Output the [X, Y] coordinate of the center of the cell containing the given text.  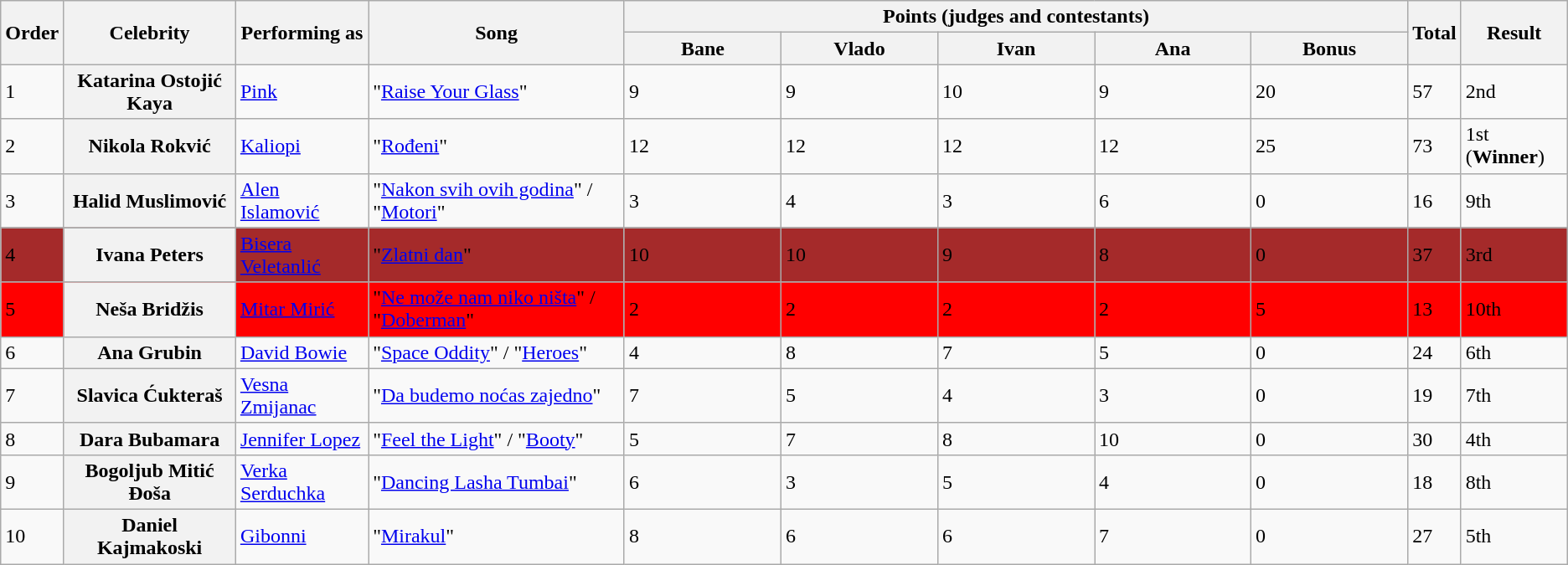
Slavica Ćukteraš [150, 395]
18 [1435, 482]
Bane [702, 49]
Order [32, 33]
Alen Islamović [302, 201]
6th [1514, 352]
Vesna Zmijanac [302, 395]
Nikola Rokvić [150, 146]
Katarina Ostojić Kaya [150, 92]
Total [1435, 33]
Mitar Mirić [302, 310]
"Zlatni dan" [497, 254]
19 [1435, 395]
Bonus [1330, 49]
"Da budemo noćas zajedno" [497, 395]
"Feel the Light" / "Booty" [497, 439]
16 [1435, 201]
8th [1514, 482]
Verka Serduchka [302, 482]
"Dancing Lasha Tumbai" [497, 482]
5th [1514, 536]
Result [1514, 33]
"Raise Your Glass" [497, 92]
Ana Grubin [150, 352]
"Rođeni" [497, 146]
Dara Bubamara [150, 439]
Jennifer Lopez [302, 439]
1st (Winner) [1514, 146]
Bogoljub Mitić Đoša [150, 482]
9th [1514, 201]
73 [1435, 146]
20 [1330, 92]
Ivana Peters [150, 254]
27 [1435, 536]
3rd [1514, 254]
Vlado [859, 49]
1 [32, 92]
Song [497, 33]
4th [1514, 439]
7th [1514, 395]
Kaliopi [302, 146]
Points (judges and contestants) [1015, 17]
10th [1514, 310]
"Nakon svih ovih godina" / "Motori" [497, 201]
30 [1435, 439]
Performing as [302, 33]
24 [1435, 352]
25 [1330, 146]
37 [1435, 254]
"Mirakul" [497, 536]
Gibonni [302, 536]
57 [1435, 92]
Pink [302, 92]
Daniel Kajmakoski [150, 536]
Ana [1173, 49]
"Space Oddity" / "Heroes" [497, 352]
Celebrity [150, 33]
13 [1435, 310]
Halid Muslimović [150, 201]
2nd [1514, 92]
"Ne može nam niko ništa" / "Doberman" [497, 310]
Neša Bridžis [150, 310]
Ivan [1017, 49]
David Bowie [302, 352]
Bisera Veletanlić [302, 254]
